Identify which cell holds the provided text, then report its [X, Y] central coordinate. 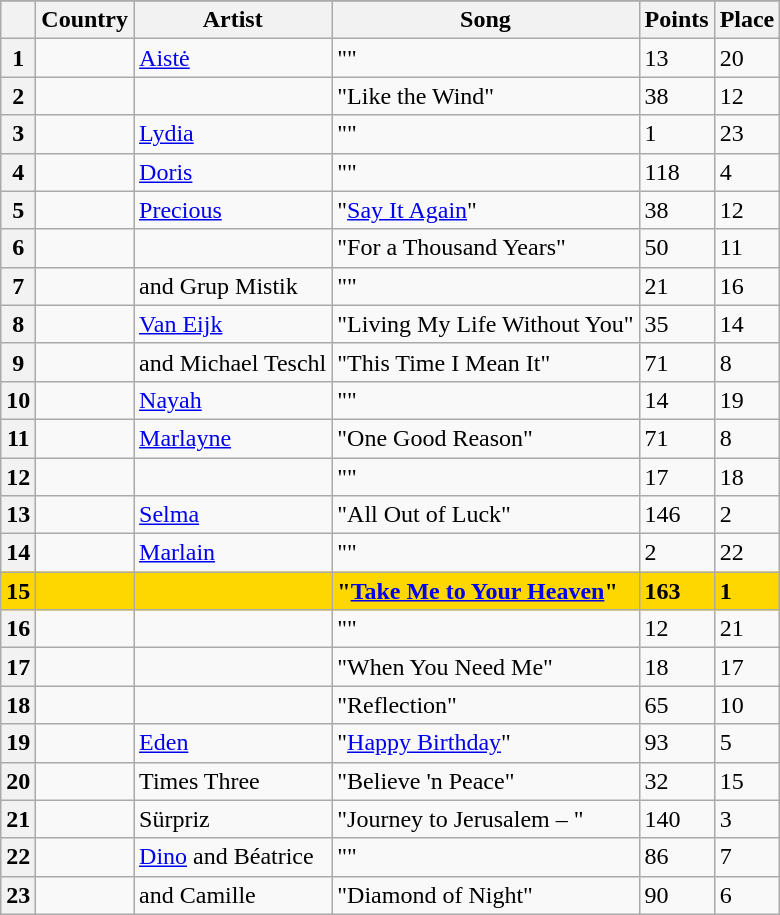
"When You Need Me" [486, 667]
90 [676, 895]
Doris [233, 172]
Marlain [233, 553]
Country [85, 20]
Times Three [233, 781]
"For a Thousand Years" [486, 248]
Nayah [233, 400]
65 [676, 705]
and Camille [233, 895]
86 [676, 857]
Song [486, 20]
9 [18, 362]
Precious [233, 210]
"All Out of Luck" [486, 515]
93 [676, 743]
Selma [233, 515]
Eden [233, 743]
Dino and Béatrice [233, 857]
and Michael Teschl [233, 362]
"One Good Reason" [486, 438]
Sürpriz [233, 819]
32 [676, 781]
Points [676, 20]
146 [676, 515]
"This Time I Mean It" [486, 362]
"Journey to Jerusalem – " [486, 819]
"Diamond of Night" [486, 895]
118 [676, 172]
"Say It Again" [486, 210]
Aistė [233, 58]
"Believe 'n Peace" [486, 781]
and Grup Mistik [233, 286]
Place [747, 20]
35 [676, 324]
"Living My Life Without You" [486, 324]
140 [676, 819]
"Reflection" [486, 705]
Marlayne [233, 438]
163 [676, 591]
50 [676, 248]
Lydia [233, 134]
Van Eijk [233, 324]
Artist [233, 20]
"Take Me to Your Heaven" [486, 591]
"Happy Birthday" [486, 743]
"Like the Wind" [486, 96]
